Extract the (X, Y) coordinate from the center of the cell holding the provided text.  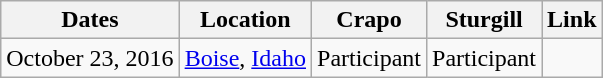
Sturgill (484, 20)
October 23, 2016 (90, 58)
Crapo (370, 20)
Boise, Idaho (245, 58)
Dates (90, 20)
Link (572, 20)
Location (245, 20)
